From the cell containing the given text, extract its center point as (x, y) coordinate. 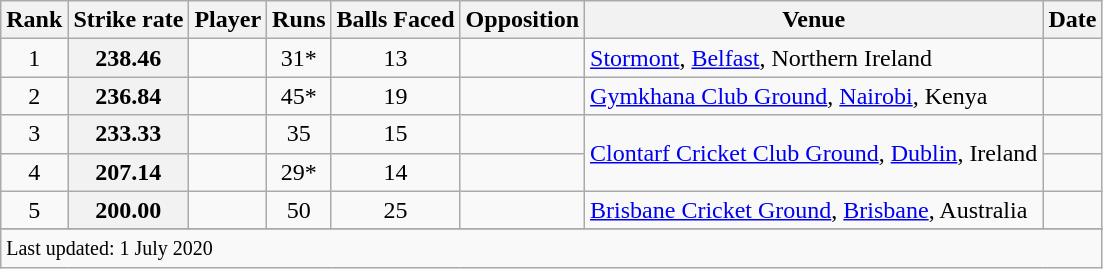
Opposition (522, 20)
Strike rate (128, 20)
1 (34, 58)
Balls Faced (396, 20)
31* (299, 58)
236.84 (128, 96)
4 (34, 172)
Clontarf Cricket Club Ground, Dublin, Ireland (814, 153)
Rank (34, 20)
50 (299, 210)
13 (396, 58)
5 (34, 210)
2 (34, 96)
19 (396, 96)
Venue (814, 20)
3 (34, 134)
25 (396, 210)
Gymkhana Club Ground, Nairobi, Kenya (814, 96)
15 (396, 134)
45* (299, 96)
Last updated: 1 July 2020 (552, 248)
Brisbane Cricket Ground, Brisbane, Australia (814, 210)
Runs (299, 20)
Date (1072, 20)
Stormont, Belfast, Northern Ireland (814, 58)
238.46 (128, 58)
35 (299, 134)
29* (299, 172)
233.33 (128, 134)
Player (228, 20)
200.00 (128, 210)
14 (396, 172)
207.14 (128, 172)
